Locate the cell with the specified text and output its [x, y] center coordinate. 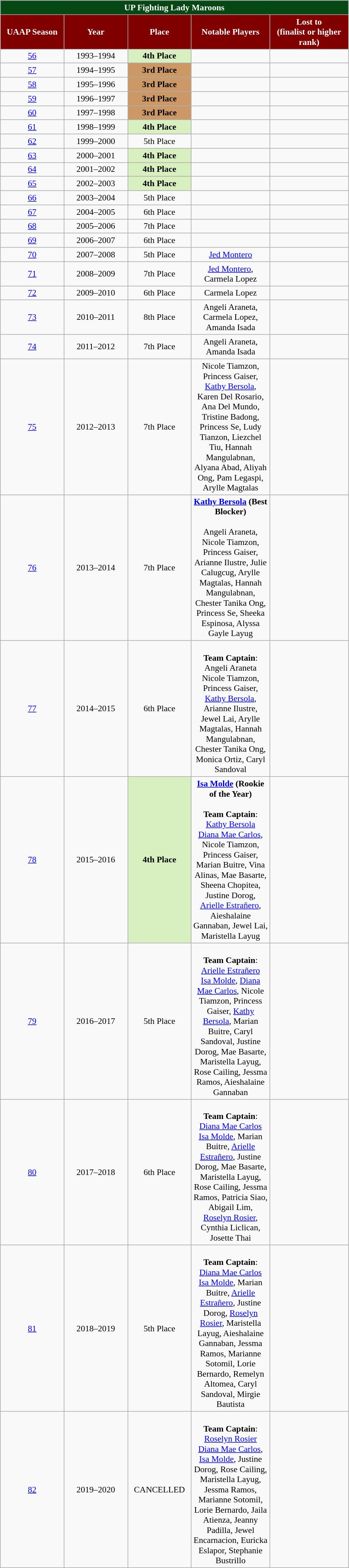
Lost to(finalist or higher rank) [309, 32]
2012–2013 [96, 427]
64 [32, 169]
2007–2008 [96, 255]
2002–2003 [96, 184]
2014–2015 [96, 709]
2003–2004 [96, 198]
75 [32, 427]
2000–2001 [96, 156]
1993–1994 [96, 56]
CANCELLED [159, 1490]
63 [32, 156]
65 [32, 184]
Angeli Araneta, Amanda Isada [231, 347]
2011–2012 [96, 347]
2001–2002 [96, 169]
57 [32, 70]
76 [32, 568]
71 [32, 274]
56 [32, 56]
61 [32, 127]
8th Place [159, 317]
1996–1997 [96, 99]
1997–1998 [96, 113]
60 [32, 113]
2005–2006 [96, 226]
2009–2010 [96, 293]
2006–2007 [96, 241]
78 [32, 860]
68 [32, 226]
80 [32, 1172]
Angeli Araneta, Carmela Lopez, Amanda Isada [231, 317]
67 [32, 212]
Jed Montero [231, 255]
79 [32, 1021]
81 [32, 1329]
Jed Montero, Carmela Lopez [231, 274]
Notable Players [231, 32]
2018–2019 [96, 1329]
66 [32, 198]
82 [32, 1490]
62 [32, 141]
2008–2009 [96, 274]
1998–1999 [96, 127]
Carmela Lopez [231, 293]
1995–1996 [96, 85]
UAAP Season [32, 32]
2017–2018 [96, 1172]
69 [32, 241]
UP Fighting Lady Maroons [174, 8]
70 [32, 255]
59 [32, 99]
58 [32, 85]
2010–2011 [96, 317]
1999–2000 [96, 141]
2019–2020 [96, 1490]
2004–2005 [96, 212]
Year [96, 32]
72 [32, 293]
2013–2014 [96, 568]
1994–1995 [96, 70]
73 [32, 317]
2016–2017 [96, 1021]
77 [32, 709]
74 [32, 347]
2015–2016 [96, 860]
Place [159, 32]
